Locate the cell with the specified text and output its (x, y) center coordinate. 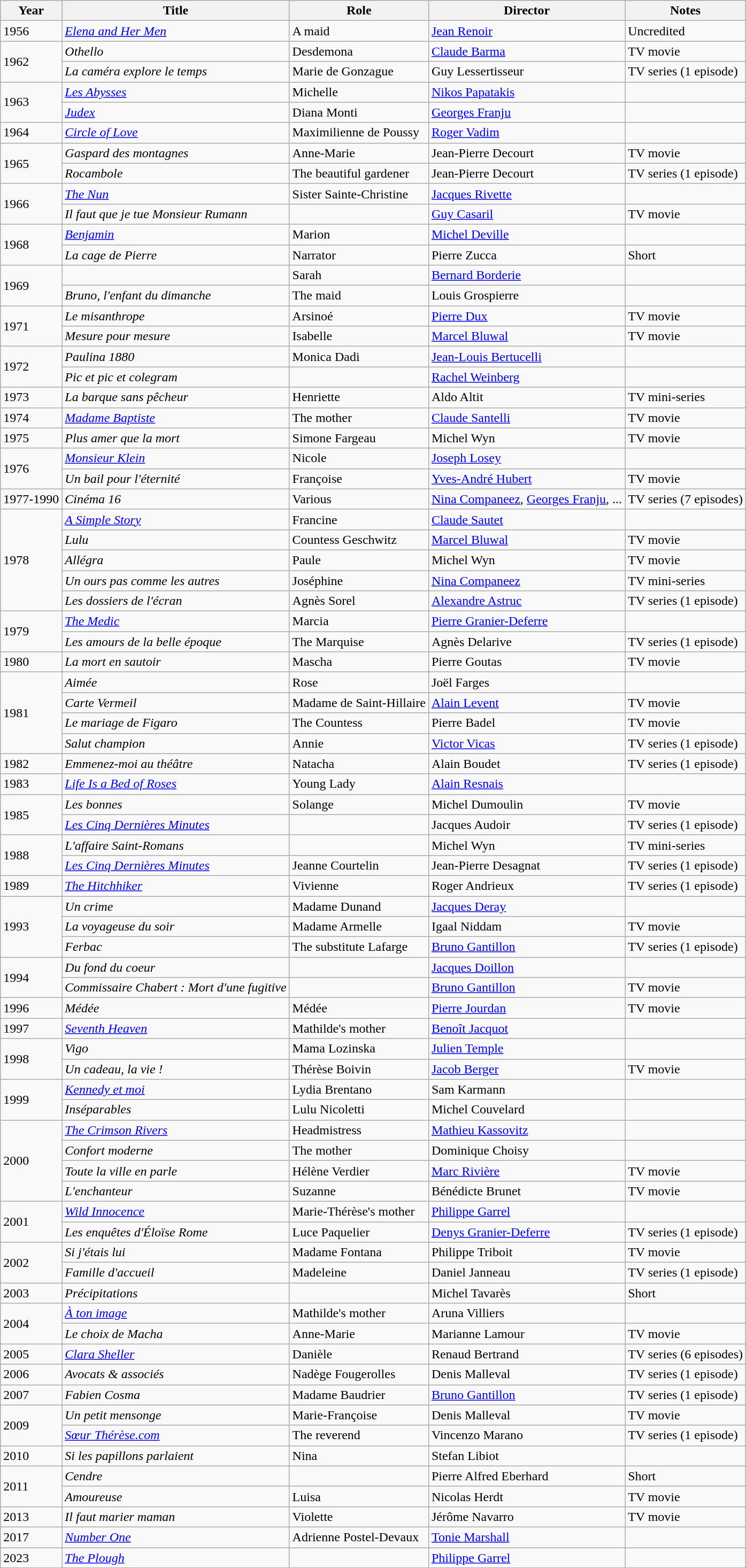
Salut champion (175, 743)
Marie-Françoise (359, 1415)
The Crimson Rivers (175, 1130)
Guy Casaril (526, 214)
Henriette (359, 397)
La caméra explore le temps (175, 72)
Pierre Badel (526, 723)
1997 (31, 1028)
Jacques Audoir (526, 825)
Pierre Zucca (526, 255)
Claude Santelli (526, 418)
Marianne Lamour (526, 1334)
Cendre (175, 1476)
Roger Andrieux (526, 886)
La mort en sautoir (175, 662)
Gaspard des montagnes (175, 153)
1985 (31, 814)
Philippe Triboit (526, 1252)
1973 (31, 397)
Mascha (359, 662)
Commissaire Chabert : Mort d'une fugitive (175, 988)
Seventh Heaven (175, 1028)
Bénédicte Brunet (526, 1191)
Le mariage de Figaro (175, 723)
Un cadeau, la vie ! (175, 1069)
TV series (7 episodes) (686, 499)
Sœur Thérèse.com (175, 1435)
Agnès Sorel (359, 601)
1983 (31, 784)
Daniel Janneau (526, 1273)
2011 (31, 1486)
Confort moderne (175, 1150)
Kennedy et moi (175, 1089)
Othello (175, 51)
Michel Couvelard (526, 1110)
2001 (31, 1221)
Marcia (359, 621)
Igaal Niddam (526, 927)
Il faut marier maman (175, 1517)
2006 (31, 1374)
Title (175, 11)
Pierre Goutas (526, 662)
1963 (31, 102)
Suzanne (359, 1191)
Michel Dumoulin (526, 804)
1993 (31, 927)
Tonie Marshall (526, 1537)
Michelle (359, 92)
Sister Sainte-Christine (359, 194)
Vigo (175, 1049)
Nicolas Herdt (526, 1496)
Wild Innocence (175, 1211)
Sarah (359, 275)
Alain Boudet (526, 764)
La cage de Pierre (175, 255)
Marie de Gonzague (359, 72)
1976 (31, 468)
Agnès Delarive (526, 642)
Madame Armelle (359, 927)
Lydia Brentano (359, 1089)
Plus amer que la mort (175, 438)
Benjamin (175, 234)
Les bonnes (175, 804)
Carte Vermeil (175, 703)
Madame Baudrier (359, 1395)
Elena and Her Men (175, 31)
Renaud Bertrand (526, 1354)
Alexandre Astruc (526, 601)
Paule (359, 560)
Nina Companeez, Georges Franju, ... (526, 499)
Solange (359, 804)
Bruno, l'enfant du dimanche (175, 296)
Si les papillons parlaient (175, 1456)
The Hitchhiker (175, 886)
2005 (31, 1354)
2009 (31, 1425)
The substitute Lafarge (359, 947)
1968 (31, 244)
2023 (31, 1558)
Rachel Weinberg (526, 377)
Life Is a Bed of Roses (175, 784)
Michel Deville (526, 234)
Le choix de Macha (175, 1334)
1999 (31, 1100)
Violette (359, 1517)
Jean-Louis Bertucelli (526, 357)
2007 (31, 1395)
A Simple Story (175, 519)
Francine (359, 519)
Benoît Jacquot (526, 1028)
Joséphine (359, 580)
1988 (31, 855)
Claude Sautet (526, 519)
Judex (175, 112)
Jacob Berger (526, 1069)
Mathieu Kassovitz (526, 1130)
Jacques Rivette (526, 194)
1964 (31, 133)
Bernard Borderie (526, 275)
L'enchanteur (175, 1191)
Monica Dadi (359, 357)
A maid (359, 31)
Uncredited (686, 31)
Narrator (359, 255)
Pierre Dux (526, 316)
Un ours pas comme les autres (175, 580)
Annie (359, 743)
Various (359, 499)
1998 (31, 1059)
Aldo Altit (526, 397)
Desdemona (359, 51)
Madame de Saint-Hillaire (359, 703)
Natacha (359, 764)
Nadège Fougerolles (359, 1374)
1956 (31, 31)
Maximilienne de Poussy (359, 133)
Countess Geschwitz (359, 540)
2002 (31, 1263)
Monsieur Klein (175, 458)
Jean Renoir (526, 31)
Aruna Villiers (526, 1313)
Inséparables (175, 1110)
Les Abysses (175, 92)
Jeanne Courtelin (359, 865)
The Nun (175, 194)
1978 (31, 560)
Role (359, 11)
Claude Barma (526, 51)
Jacques Doillon (526, 967)
Il faut que je tue Monsieur Rumann (175, 214)
1972 (31, 367)
La voyageuse du soir (175, 927)
Joseph Losey (526, 458)
Adrienne Postel-Devaux (359, 1537)
1965 (31, 163)
La barque sans pêcheur (175, 397)
Roger Vadim (526, 133)
Thérèse Boivin (359, 1069)
Julien Temple (526, 1049)
Denys Granier-Deferre (526, 1232)
Danièle (359, 1354)
L'affaire Saint-Romans (175, 845)
Simone Fargeau (359, 438)
The beautiful gardener (359, 173)
Ferbac (175, 947)
Marion (359, 234)
Françoise (359, 479)
Jérôme Navarro (526, 1517)
Un petit mensonge (175, 1415)
Dominique Choisy (526, 1150)
Joël Farges (526, 682)
Hélène Verdier (359, 1171)
2010 (31, 1456)
Les dossiers de l'écran (175, 601)
1982 (31, 764)
1996 (31, 1008)
Lulu (175, 540)
1962 (31, 62)
Marie-Thérèse's mother (359, 1211)
The Plough (175, 1558)
Michel Tavarès (526, 1293)
Jean-Pierre Desagnat (526, 865)
Allégra (175, 560)
Arsinoé (359, 316)
Mama Lozinska (359, 1049)
The Medic (175, 621)
Jacques Deray (526, 906)
1977-1990 (31, 499)
Aimée (175, 682)
Mesure pour mesure (175, 336)
1969 (31, 286)
1994 (31, 978)
Stefan Libiot (526, 1456)
Madame Baptiste (175, 418)
1989 (31, 886)
Yves-André Hubert (526, 479)
Famille d'accueil (175, 1273)
1979 (31, 632)
The reverend (359, 1435)
Avocats & associés (175, 1374)
Sam Karmann (526, 1089)
Rocambole (175, 173)
Les amours de la belle époque (175, 642)
Un crime (175, 906)
Les enquêtes d'Éloïse Rome (175, 1232)
1980 (31, 662)
Headmistress (359, 1130)
1966 (31, 204)
Paulina 1880 (175, 357)
Director (526, 11)
Diana Monti (359, 112)
Nicole (359, 458)
TV series (6 episodes) (686, 1354)
2003 (31, 1293)
2000 (31, 1160)
Si j'étais lui (175, 1252)
Luisa (359, 1496)
Pierre Alfred Eberhard (526, 1476)
Du fond du coeur (175, 967)
Un bail pour l'éternité (175, 479)
Madame Fontana (359, 1252)
Emmenez-moi au théâtre (175, 764)
Pic et pic et colegram (175, 377)
Le misanthrope (175, 316)
2004 (31, 1324)
Pierre Granier-Deferre (526, 621)
Isabelle (359, 336)
Notes (686, 11)
The maid (359, 296)
À ton image (175, 1313)
Lulu Nicoletti (359, 1110)
Pierre Jourdan (526, 1008)
Luce Paquelier (359, 1232)
The Marquise (359, 642)
Madeleine (359, 1273)
Alain Resnais (526, 784)
1975 (31, 438)
Clara Sheller (175, 1354)
Young Lady (359, 784)
Nina Companeez (526, 580)
Vivienne (359, 886)
Number One (175, 1537)
Toute la ville en parle (175, 1171)
Nina (359, 1456)
1971 (31, 326)
Marc Rivière (526, 1171)
Madame Dunand (359, 906)
Georges Franju (526, 112)
Rose (359, 682)
Amoureuse (175, 1496)
Louis Grospierre (526, 296)
Circle of Love (175, 133)
Cinéma 16 (175, 499)
1981 (31, 713)
Alain Levent (526, 703)
Nikos Papatakis (526, 92)
Guy Lessertisseur (526, 72)
Vincenzo Marano (526, 1435)
The Countess (359, 723)
Year (31, 11)
1974 (31, 418)
2013 (31, 1517)
Victor Vicas (526, 743)
Fabien Cosma (175, 1395)
Précipitations (175, 1293)
2017 (31, 1537)
